Pinpoint the cell where the given text exists, returning its [X, Y] midpoint coordinate. 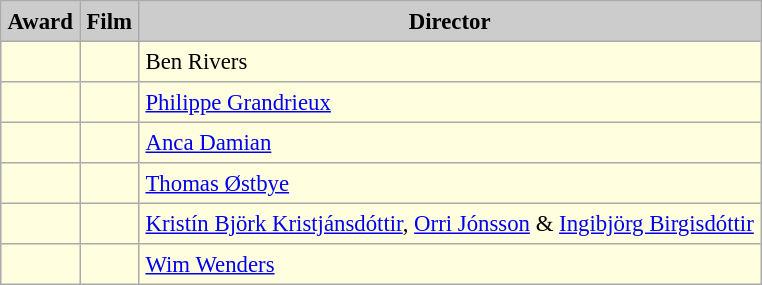
Ben Rivers [450, 61]
Kristín Björk Kristjánsdóttir, Orri Jónsson & Ingibjörg Birgisdóttir [450, 223]
Anca Damian [450, 142]
Film [110, 21]
Thomas Østbye [450, 183]
Wim Wenders [450, 264]
Director [450, 21]
Philippe Grandrieux [450, 102]
Award [40, 21]
